Search for the cell housing the specified text and yield its [X, Y] center coordinate. 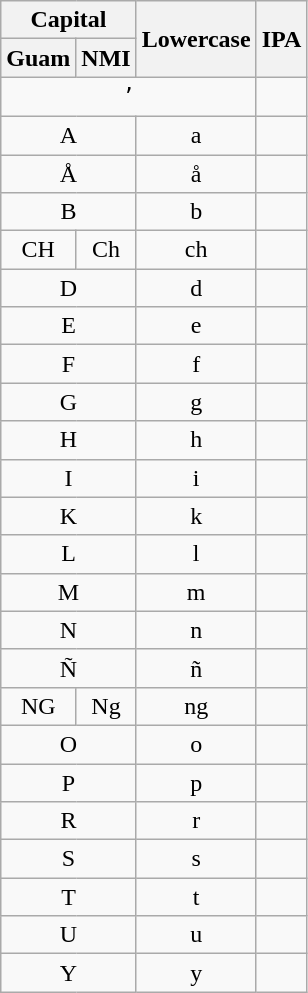
D [68, 288]
a [196, 135]
F [68, 364]
T [68, 897]
p [196, 783]
I [68, 478]
L [68, 554]
Ng [106, 706]
o [196, 744]
t [196, 897]
G [68, 402]
å [196, 173]
i [196, 478]
NG [38, 706]
ch [196, 250]
l [196, 554]
NMI [106, 58]
m [196, 592]
K [68, 516]
E [68, 326]
Ch [106, 250]
P [68, 783]
u [196, 935]
g [196, 402]
Å [68, 173]
s [196, 859]
ng [196, 706]
e [196, 326]
U [68, 935]
r [196, 821]
CH [38, 250]
Y [68, 973]
A [68, 135]
R [68, 821]
n [196, 630]
B [68, 212]
S [68, 859]
M [68, 592]
k [196, 516]
IPA [282, 39]
h [196, 440]
Lowercase [196, 39]
ʼ [128, 97]
H [68, 440]
Guam [38, 58]
O [68, 744]
y [196, 973]
ñ [196, 668]
Ñ [68, 668]
f [196, 364]
d [196, 288]
N [68, 630]
Capital [68, 20]
b [196, 212]
